Determine the (x, y) coordinate at the center of the cell enclosing the given text.  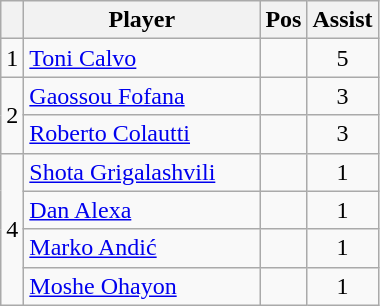
Pos (284, 20)
4 (12, 229)
Shota Grigalashvili (142, 172)
5 (342, 58)
Gaossou Fofana (142, 96)
Roberto Colautti (142, 134)
Player (142, 20)
Dan Alexa (142, 210)
Moshe Ohayon (142, 286)
Toni Calvo (142, 58)
Marko Andić (142, 248)
2 (12, 115)
Assist (342, 20)
